Scan for the cell matching the given text and deliver its (X, Y) coordinate at center. 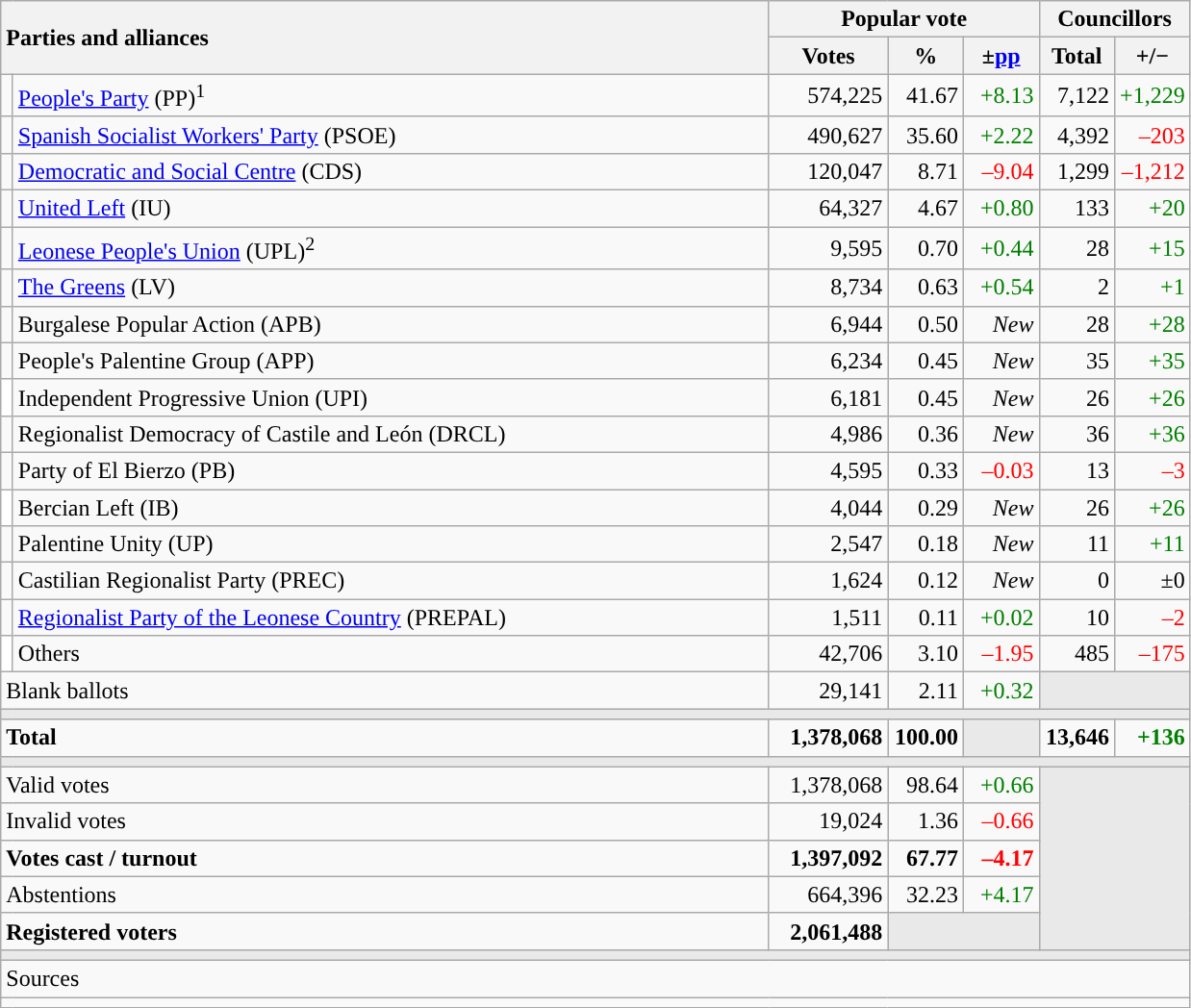
6,181 (828, 397)
+0.44 (1001, 248)
Party of El Bierzo (PB) (391, 470)
+0.32 (1001, 691)
2 (1077, 288)
Leonese People's Union (UPL)2 (391, 248)
Votes (828, 56)
41.67 (925, 96)
0.36 (925, 434)
Regionalist Party of the Leonese Country (PREPAL) (391, 617)
4,595 (828, 470)
–0.66 (1001, 821)
+0.02 (1001, 617)
+1 (1153, 288)
–1.95 (1001, 654)
Regionalist Democracy of Castile and León (DRCL) (391, 434)
35 (1077, 361)
490,627 (828, 135)
+/− (1153, 56)
–203 (1153, 135)
4,986 (828, 434)
–9.04 (1001, 171)
+11 (1153, 544)
13,646 (1077, 738)
0.29 (925, 508)
29,141 (828, 691)
4,044 (828, 508)
The Greens (LV) (391, 288)
0.50 (925, 324)
32.23 (925, 895)
10 (1077, 617)
1,299 (1077, 171)
Others (391, 654)
2,061,488 (828, 931)
574,225 (828, 96)
Sources (595, 978)
Castilian Regionalist Party (PREC) (391, 581)
3.10 (925, 654)
+36 (1153, 434)
+15 (1153, 248)
6,944 (828, 324)
67.77 (925, 858)
People's Party (PP)1 (391, 96)
Bercian Left (IB) (391, 508)
Abstentions (385, 895)
1.36 (925, 821)
13 (1077, 470)
Independent Progressive Union (UPI) (391, 397)
0.12 (925, 581)
0.11 (925, 617)
±pp (1001, 56)
9,595 (828, 248)
8.71 (925, 171)
2.11 (925, 691)
1,397,092 (828, 858)
Valid votes (385, 785)
–3 (1153, 470)
1,511 (828, 617)
Councillors (1114, 19)
Palentine Unity (UP) (391, 544)
+2.22 (1001, 135)
+4.17 (1001, 895)
Votes cast / turnout (385, 858)
1,624 (828, 581)
Democratic and Social Centre (CDS) (391, 171)
0.63 (925, 288)
+8.13 (1001, 96)
64,327 (828, 209)
±0 (1153, 581)
4,392 (1077, 135)
Burgalese Popular Action (APB) (391, 324)
8,734 (828, 288)
Parties and alliances (385, 38)
+0.80 (1001, 209)
133 (1077, 209)
4.67 (925, 209)
+136 (1153, 738)
19,024 (828, 821)
–0.03 (1001, 470)
Popular vote (904, 19)
–2 (1153, 617)
+1,229 (1153, 96)
42,706 (828, 654)
Invalid votes (385, 821)
0.70 (925, 248)
Blank ballots (385, 691)
36 (1077, 434)
+35 (1153, 361)
0.33 (925, 470)
6,234 (828, 361)
People's Palentine Group (APP) (391, 361)
0.18 (925, 544)
Spanish Socialist Workers' Party (PSOE) (391, 135)
–4.17 (1001, 858)
35.60 (925, 135)
+0.54 (1001, 288)
% (925, 56)
7,122 (1077, 96)
–175 (1153, 654)
0 (1077, 581)
11 (1077, 544)
2,547 (828, 544)
United Left (IU) (391, 209)
+28 (1153, 324)
485 (1077, 654)
120,047 (828, 171)
664,396 (828, 895)
100.00 (925, 738)
+0.66 (1001, 785)
+20 (1153, 209)
Registered voters (385, 931)
98.64 (925, 785)
–1,212 (1153, 171)
